For the text-containing cell, return its midpoint in (X, Y) coordinate format. 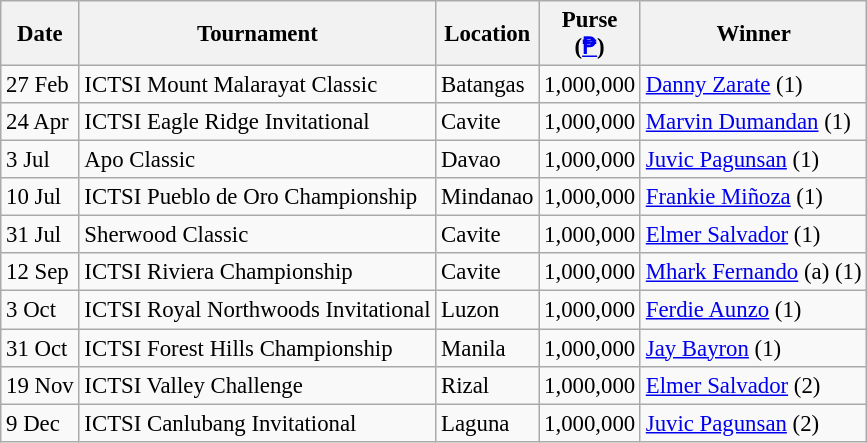
Date (40, 34)
ICTSI Riviera Championship (258, 273)
Ferdie Aunzo (1) (753, 310)
Marvin Dumandan (1) (753, 122)
ICTSI Mount Malarayat Classic (258, 85)
Mindanao (488, 197)
Juvic Pagunsan (2) (753, 423)
ICTSI Valley Challenge (258, 385)
ICTSI Canlubang Invitational (258, 423)
ICTSI Royal Northwoods Invitational (258, 310)
12 Sep (40, 273)
31 Oct (40, 348)
Frankie Miñoza (1) (753, 197)
Location (488, 34)
Rizal (488, 385)
3 Jul (40, 160)
Batangas (488, 85)
Elmer Salvador (1) (753, 235)
ICTSI Pueblo de Oro Championship (258, 197)
ICTSI Forest Hills Championship (258, 348)
Winner (753, 34)
31 Jul (40, 235)
Mhark Fernando (a) (1) (753, 273)
ICTSI Eagle Ridge Invitational (258, 122)
Apo Classic (258, 160)
Laguna (488, 423)
10 Jul (40, 197)
3 Oct (40, 310)
Purse(₱) (590, 34)
Luzon (488, 310)
19 Nov (40, 385)
Danny Zarate (1) (753, 85)
27 Feb (40, 85)
Sherwood Classic (258, 235)
Tournament (258, 34)
9 Dec (40, 423)
Manila (488, 348)
Jay Bayron (1) (753, 348)
Davao (488, 160)
24 Apr (40, 122)
Juvic Pagunsan (1) (753, 160)
Elmer Salvador (2) (753, 385)
